Find where the given text appears and provide that cell's center as [x, y] coordinate. 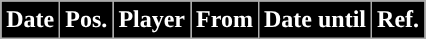
From [225, 20]
Player [152, 20]
Date until [314, 20]
Pos. [86, 20]
Date [30, 20]
Ref. [398, 20]
